Return the (x, y) coordinate for the center point of the cell that contains the specified text.  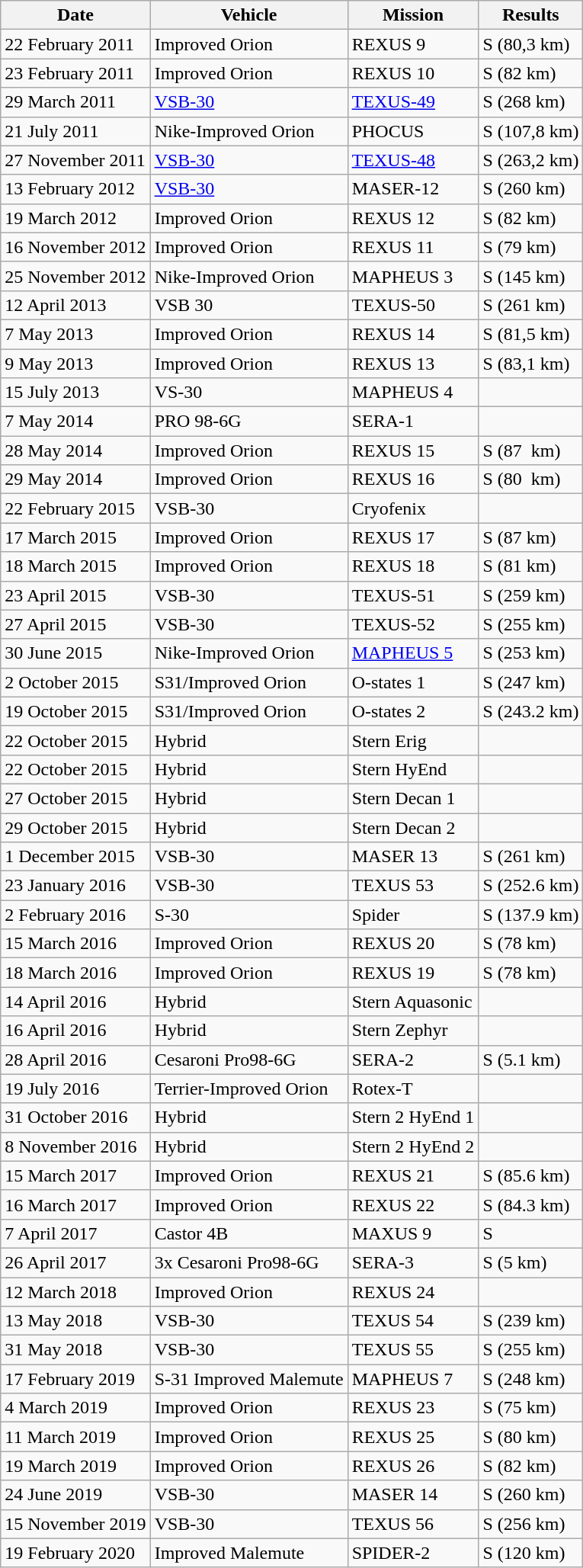
23 January 2016 (75, 886)
TEXUS 53 (413, 886)
TEXUS 54 (413, 1321)
23 February 2011 (75, 73)
30 June 2015 (75, 653)
MAXUS 9 (413, 1233)
MAPHEUS 3 (413, 276)
S (81,5 km) (530, 334)
Stern Decan 2 (413, 827)
Results (530, 15)
S (243.2 km) (530, 711)
S (145 km) (530, 276)
11 March 2019 (75, 1437)
Stern Erig (413, 740)
REXUS 22 (413, 1204)
15 November 2019 (75, 1524)
REXUS 12 (413, 218)
REXUS 15 (413, 451)
9 May 2013 (75, 364)
22 February 2015 (75, 508)
Date (75, 15)
S (530, 1233)
MAPHEUS 4 (413, 393)
29 May 2014 (75, 479)
REXUS 18 (413, 566)
S (5 km) (530, 1262)
REXUS 10 (413, 73)
23 April 2015 (75, 595)
18 March 2015 (75, 566)
2 February 2016 (75, 915)
VSB 30 (248, 305)
29 October 2015 (75, 827)
S (120 km) (530, 1553)
12 April 2013 (75, 305)
REXUS 13 (413, 364)
7 May 2013 (75, 334)
Vehicle (248, 15)
S (81 km) (530, 566)
Stern Aquasonic (413, 1002)
15 July 2013 (75, 393)
3x Cesaroni Pro98-6G (248, 1262)
Castor 4B (248, 1233)
S (247 km) (530, 682)
Stern HyEnd (413, 769)
Stern 2 HyEnd 2 (413, 1146)
13 May 2018 (75, 1321)
19 March 2012 (75, 218)
17 March 2015 (75, 537)
26 April 2017 (75, 1262)
S (75 km) (530, 1408)
PRO 98-6G (248, 422)
27 November 2011 (75, 160)
REXUS 21 (413, 1175)
Improved Malemute (248, 1553)
Terrier-Improved Orion (248, 1089)
SERA-2 (413, 1060)
S (107,8 km) (530, 131)
S (256 km) (530, 1524)
REXUS 25 (413, 1437)
REXUS 23 (413, 1408)
18 March 2016 (75, 973)
O-states 1 (413, 682)
PHOCUS (413, 131)
MASER 14 (413, 1495)
8 November 2016 (75, 1146)
S (268 km) (530, 102)
SERA-1 (413, 422)
TEXUS-52 (413, 624)
S (79 km) (530, 247)
4 March 2019 (75, 1408)
12 March 2018 (75, 1292)
27 October 2015 (75, 798)
Rotex-T (413, 1089)
REXUS 11 (413, 247)
Stern Zephyr (413, 1031)
TEXUS 56 (413, 1524)
15 March 2016 (75, 944)
13 February 2012 (75, 189)
S (248 km) (530, 1379)
19 July 2016 (75, 1089)
28 April 2016 (75, 1060)
7 May 2014 (75, 422)
S (85.6 km) (530, 1175)
Stern 2 HyEnd 1 (413, 1117)
Spider (413, 915)
SERA-3 (413, 1262)
S-30 (248, 915)
REXUS 20 (413, 944)
S (263,2 km) (530, 160)
17 February 2019 (75, 1379)
REXUS 14 (413, 334)
SPIDER-2 (413, 1553)
1 December 2015 (75, 857)
31 May 2018 (75, 1350)
Cryofenix (413, 508)
S (80,3 km) (530, 44)
REXUS 24 (413, 1292)
S (239 km) (530, 1321)
S (259 km) (530, 595)
16 April 2016 (75, 1031)
TEXUS-48 (413, 160)
REXUS 9 (413, 44)
28 May 2014 (75, 451)
TEXUS-51 (413, 595)
7 April 2017 (75, 1233)
TEXUS-50 (413, 305)
MASER 13 (413, 857)
TEXUS 55 (413, 1350)
TEXUS-49 (413, 102)
MAPHEUS 7 (413, 1379)
REXUS 19 (413, 973)
21 July 2011 (75, 131)
31 October 2016 (75, 1117)
Mission (413, 15)
15 March 2017 (75, 1175)
S (137.9 km) (530, 915)
2 October 2015 (75, 682)
S (5.1 km) (530, 1060)
22 February 2011 (75, 44)
19 February 2020 (75, 1553)
S (253 km) (530, 653)
REXUS 17 (413, 537)
16 November 2012 (75, 247)
REXUS 16 (413, 479)
Stern Decan 1 (413, 798)
S-31 Improved Malemute (248, 1379)
O-states 2 (413, 711)
25 November 2012 (75, 276)
S (84.3 km) (530, 1204)
VS-30 (248, 393)
MAPHEUS 5 (413, 653)
14 April 2016 (75, 1002)
19 October 2015 (75, 711)
24 June 2019 (75, 1495)
27 April 2015 (75, 624)
S (252.6 km) (530, 886)
MASER-12 (413, 189)
16 March 2017 (75, 1204)
S (83,1 km) (530, 364)
Cesaroni Pro98-6G (248, 1060)
29 March 2011 (75, 102)
REXUS 26 (413, 1466)
19 March 2019 (75, 1466)
